Extract the (X, Y) coordinate from the center of the cell holding the provided text.  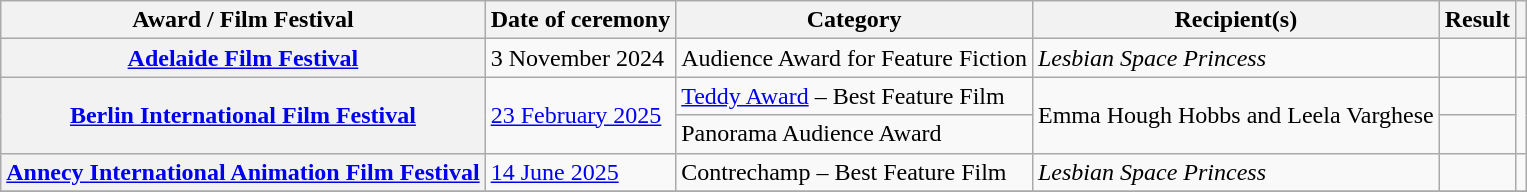
Recipient(s) (1236, 20)
Contrechamp – Best Feature Film (854, 172)
Berlin International Film Festival (243, 115)
Adelaide Film Festival (243, 58)
Category (854, 20)
Result (1477, 20)
Award / Film Festival (243, 20)
Date of ceremony (580, 20)
Teddy Award – Best Feature Film (854, 96)
23 February 2025 (580, 115)
Audience Award for Feature Fiction (854, 58)
Panorama Audience Award (854, 134)
3 November 2024 (580, 58)
14 June 2025 (580, 172)
Emma Hough Hobbs and Leela Varghese (1236, 115)
Annecy International Animation Film Festival (243, 172)
